Scan for the cell matching the given text and deliver its [x, y] coordinate at center. 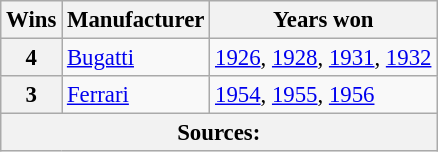
Wins [32, 20]
Manufacturer [136, 20]
Ferrari [136, 95]
Years won [324, 20]
3 [32, 95]
1954, 1955, 1956 [324, 95]
1926, 1928, 1931, 1932 [324, 58]
4 [32, 58]
Bugatti [136, 58]
Sources: [219, 133]
